Return (X, Y) of the center of cell containing provided text 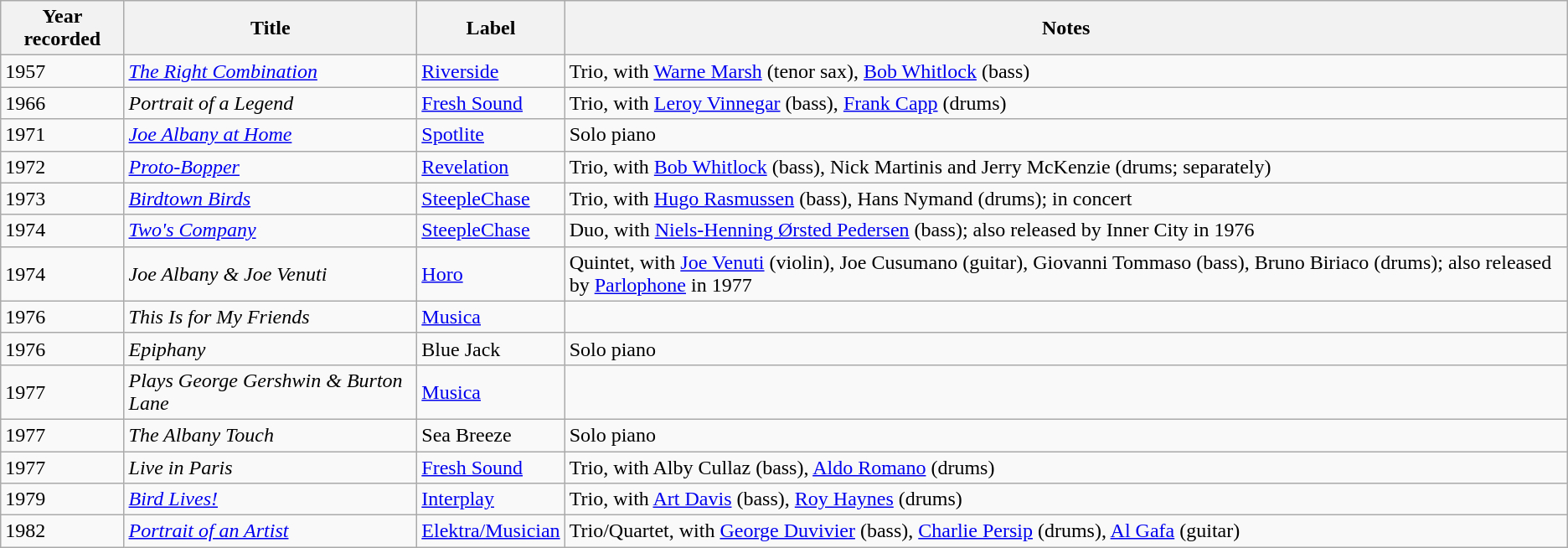
Blue Jack (491, 349)
Trio, with Alby Cullaz (bass), Aldo Romano (drums) (1065, 467)
1982 (62, 531)
Riverside (491, 71)
1973 (62, 199)
Epiphany (271, 349)
The Albany Touch (271, 435)
1957 (62, 71)
Trio, with Warne Marsh (tenor sax), Bob Whitlock (bass) (1065, 71)
Revelation (491, 167)
Interplay (491, 499)
The Right Combination (271, 71)
Duo, with Niels-Henning Ørsted Pedersen (bass); also released by Inner City in 1976 (1065, 230)
Title (271, 28)
Live in Paris (271, 467)
Horo (491, 273)
Plays George Gershwin & Burton Lane (271, 392)
Two's Company (271, 230)
1979 (62, 499)
1972 (62, 167)
Trio/Quartet, with George Duvivier (bass), Charlie Persip (drums), Al Gafa (guitar) (1065, 531)
Label (491, 28)
Portrait of a Legend (271, 103)
Elektra/Musician (491, 531)
This Is for My Friends (271, 317)
1971 (62, 135)
Quintet, with Joe Venuti (violin), Joe Cusumano (guitar), Giovanni Tommaso (bass), Bruno Biriaco (drums); also released by Parlophone in 1977 (1065, 273)
Joe Albany at Home (271, 135)
Trio, with Hugo Rasmussen (bass), Hans Nymand (drums); in concert (1065, 199)
Trio, with Art Davis (bass), Roy Haynes (drums) (1065, 499)
Trio, with Leroy Vinnegar (bass), Frank Capp (drums) (1065, 103)
Spotlite (491, 135)
Bird Lives! (271, 499)
Joe Albany & Joe Venuti (271, 273)
Proto-Bopper (271, 167)
Portrait of an Artist (271, 531)
Birdtown Birds (271, 199)
Notes (1065, 28)
Year recorded (62, 28)
Sea Breeze (491, 435)
Trio, with Bob Whitlock (bass), Nick Martinis and Jerry McKenzie (drums; separately) (1065, 167)
1966 (62, 103)
